From the cell containing the given text, extract its center point as (X, Y) coordinate. 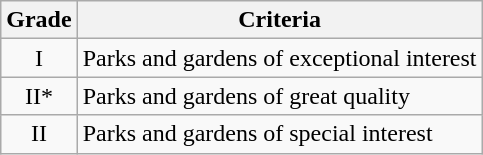
Parks and gardens of exceptional interest (280, 58)
II* (39, 96)
I (39, 58)
Grade (39, 20)
Parks and gardens of special interest (280, 134)
II (39, 134)
Parks and gardens of great quality (280, 96)
Criteria (280, 20)
